Output the [x, y] coordinate of the center of the cell containing the given text.  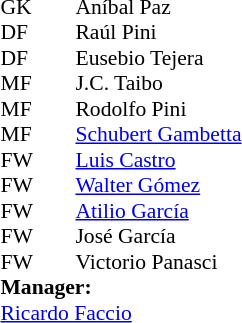
Eusebio Tejera [158, 58]
J.C. Taibo [158, 83]
Schubert Gambetta [158, 135]
Walter Gómez [158, 185]
Raúl Pini [158, 33]
Rodolfo Pini [158, 109]
Manager: [120, 287]
Luis Castro [158, 160]
Atilio García [158, 211]
José García [158, 237]
Victorio Panasci [158, 262]
